Return (X, Y) of the center of cell containing provided text 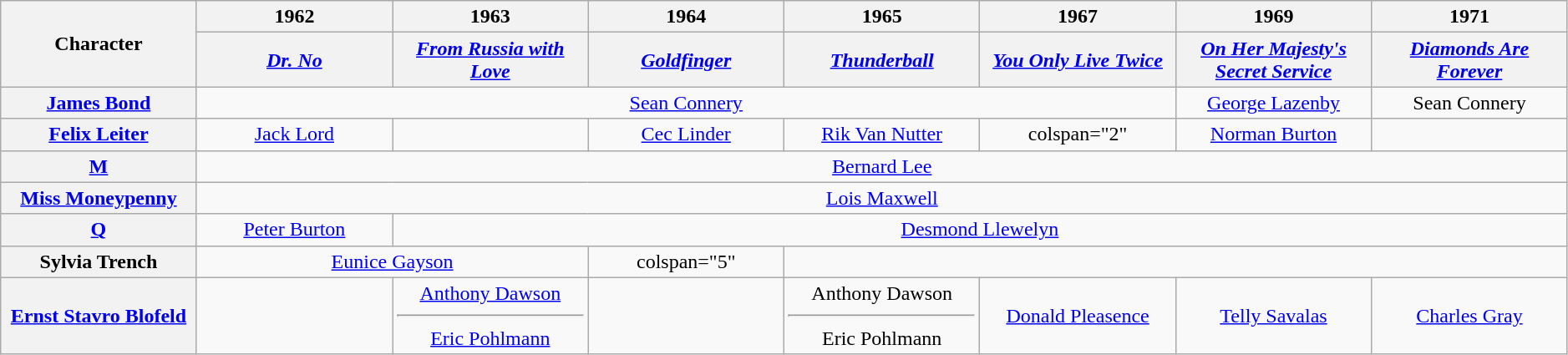
Miss Moneypenny (99, 198)
colspan="2" (1078, 134)
1971 (1470, 17)
Telly Savalas (1273, 316)
Sylvia Trench (99, 261)
Desmond Llewelyn (981, 230)
Peter Burton (294, 230)
Goldfinger (686, 60)
Rik Van Nutter (881, 134)
colspan="5" (686, 261)
James Bond (99, 103)
Jack Lord (294, 134)
Charles Gray (1470, 316)
Thunderball (881, 60)
You Only Live Twice (1078, 60)
1967 (1078, 17)
Cec Linder (686, 134)
George Lazenby (1273, 103)
Donald Pleasence (1078, 316)
Norman Burton (1273, 134)
1962 (294, 17)
From Russia with Love (490, 60)
Diamonds Are Forever (1470, 60)
1969 (1273, 17)
Q (99, 230)
On Her Majesty's Secret Service (1273, 60)
1963 (490, 17)
Dr. No (294, 60)
M (99, 166)
1965 (881, 17)
Ernst Stavro Blofeld (99, 316)
Eunice Gayson (393, 261)
Bernard Lee (882, 166)
Character (99, 43)
Lois Maxwell (882, 198)
1964 (686, 17)
Felix Leiter (99, 134)
